Search for the cell housing the specified text and yield its [X, Y] center coordinate. 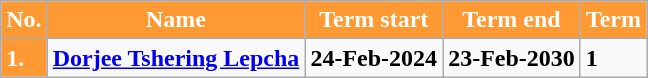
Term start [374, 20]
1. [24, 58]
Name [176, 20]
Term end [512, 20]
23-Feb-2030 [512, 58]
1 [613, 58]
Dorjee Tshering Lepcha [176, 58]
Term [613, 20]
24-Feb-2024 [374, 58]
No. [24, 20]
